Determine the [X, Y] coordinate at the center of the cell enclosing the given text.  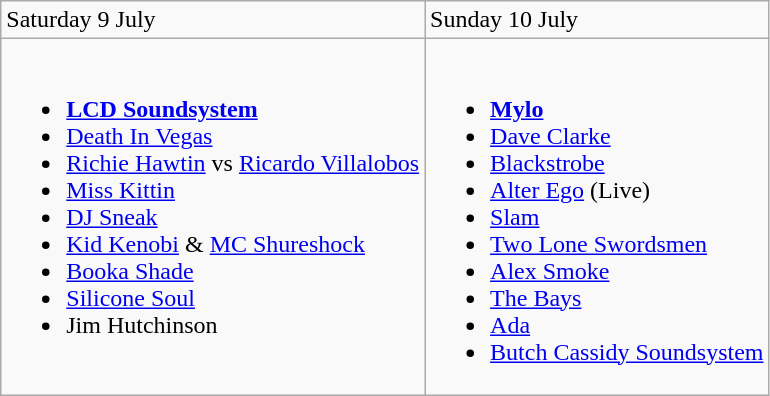
MyloDave ClarkeBlackstrobeAlter Ego (Live)SlamTwo Lone SwordsmenAlex SmokeThe BaysAdaButch Cassidy Soundsystem [597, 217]
Sunday 10 July [597, 20]
Saturday 9 July [213, 20]
LCD SoundsystemDeath In VegasRichie Hawtin vs Ricardo VillalobosMiss KittinDJ SneakKid Kenobi & MC ShureshockBooka ShadeSilicone SoulJim Hutchinson [213, 217]
